Determine the [X, Y] coordinate at the center of the cell enclosing the given text.  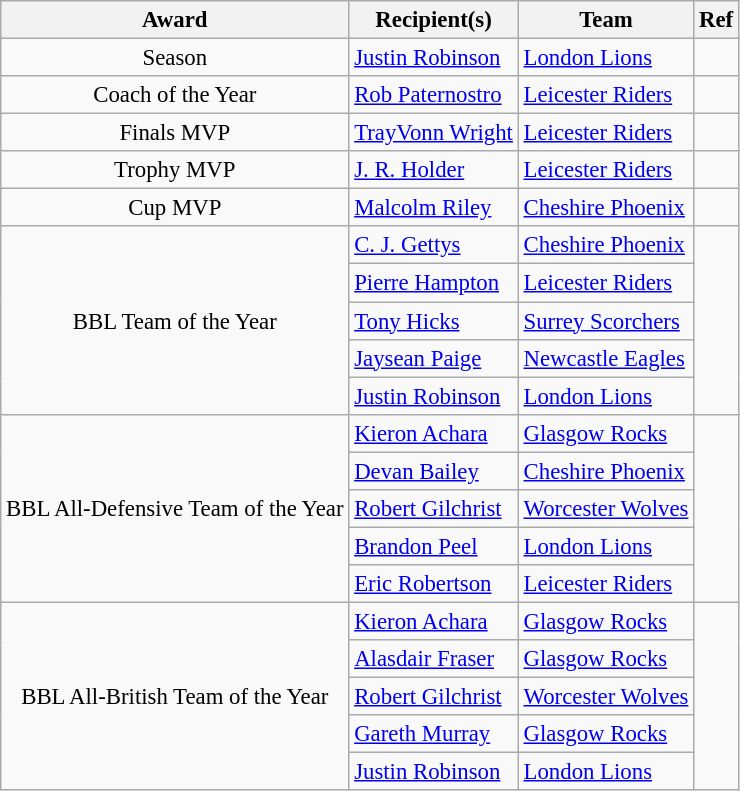
Tony Hicks [434, 321]
BBL All-Defensive Team of the Year [175, 508]
Brandon Peel [434, 546]
Alasdair Fraser [434, 659]
Rob Paternostro [434, 95]
Coach of the Year [175, 95]
Jaysean Paige [434, 358]
Devan Bailey [434, 471]
Malcolm Riley [434, 208]
Finals MVP [175, 133]
TrayVonn Wright [434, 133]
Gareth Murray [434, 734]
Award [175, 20]
Pierre Hampton [434, 283]
Ref [716, 20]
Team [606, 20]
Season [175, 58]
J. R. Holder [434, 170]
BBL All-British Team of the Year [175, 696]
Newcastle Eagles [606, 358]
Surrey Scorchers [606, 321]
Recipient(s) [434, 20]
C. J. Gettys [434, 245]
Eric Robertson [434, 584]
Trophy MVP [175, 170]
Cup MVP [175, 208]
BBL Team of the Year [175, 320]
